Pinpoint the cell where the given text exists, returning its (X, Y) midpoint coordinate. 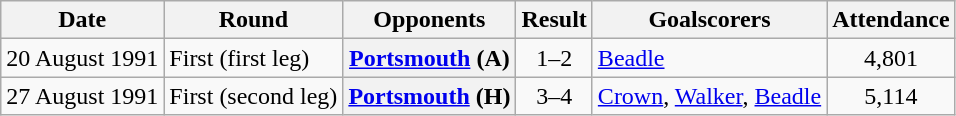
Date (82, 20)
Attendance (891, 20)
Crown, Walker, Beadle (709, 96)
Goalscorers (709, 20)
3–4 (554, 96)
First (first leg) (254, 58)
5,114 (891, 96)
4,801 (891, 58)
Round (254, 20)
1–2 (554, 58)
20 August 1991 (82, 58)
Portsmouth (H) (430, 96)
Result (554, 20)
Beadle (709, 58)
First (second leg) (254, 96)
27 August 1991 (82, 96)
Portsmouth (A) (430, 58)
Opponents (430, 20)
